Locate the cell with the specified text and output its [X, Y] center coordinate. 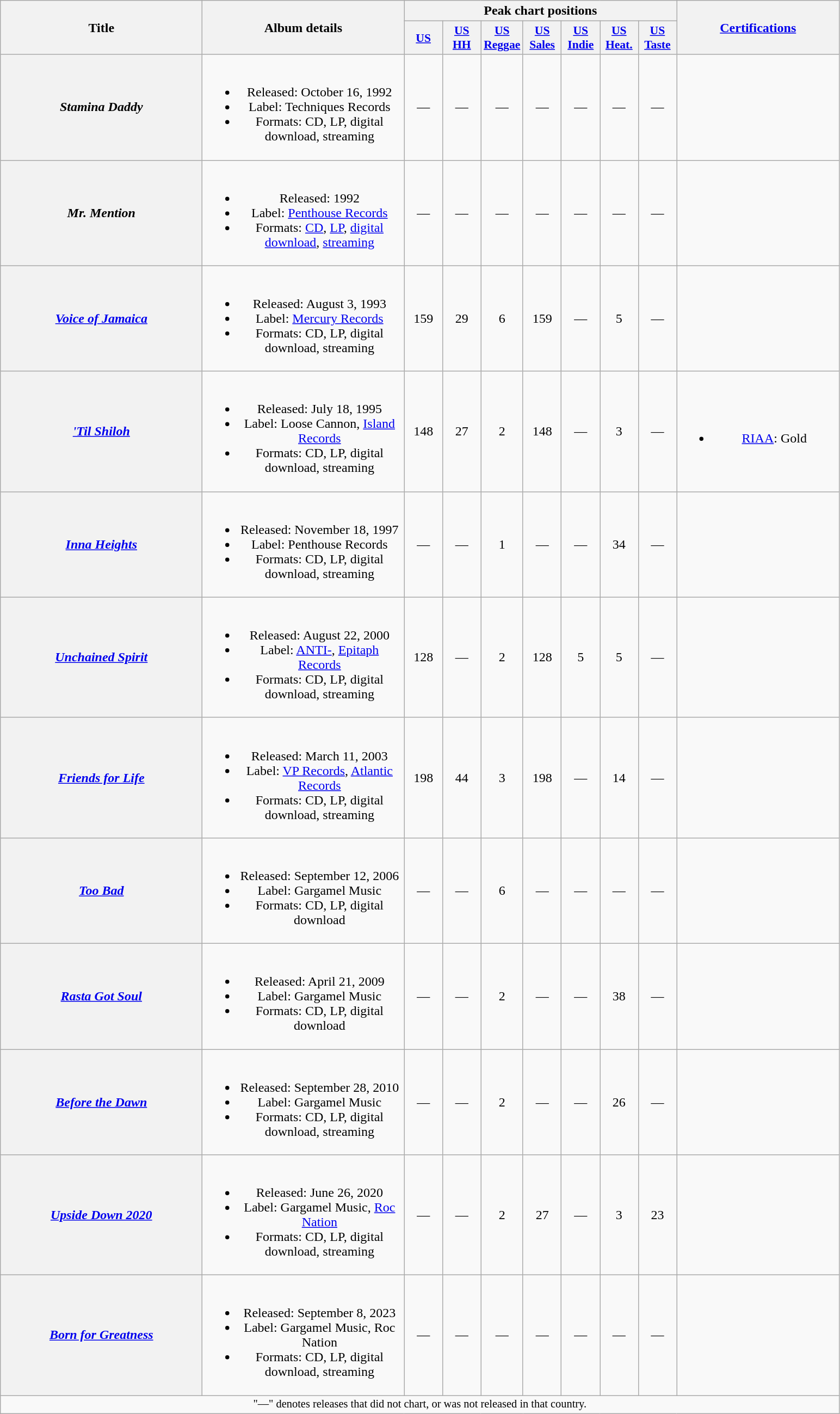
"—" denotes releases that did not chart, or was not released in that country. [420, 1405]
US Heat. [619, 38]
'Til Shiloh [101, 431]
Born for Greatness [101, 1336]
Peak chart positions [541, 11]
1 [502, 544]
Unchained Spirit [101, 657]
Released: September 8, 2023Label: Gargamel Music, Roc NationFormats: CD, LP, digital download, streaming [304, 1336]
Released: July 18, 1995Label: Loose Cannon, Island RecordsFormats: CD, LP, digital download, streaming [304, 431]
US Sales [542, 38]
Too Bad [101, 890]
Released: August 3, 1993Label: Mercury RecordsFormats: CD, LP, digital download, streaming [304, 318]
Released: October 16, 1992Label: Techniques RecordsFormats: CD, LP, digital download, streaming [304, 107]
38 [619, 996]
14 [619, 777]
Friends for Life [101, 777]
Upside Down 2020 [101, 1215]
Album details [304, 27]
Mr. Mention [101, 213]
Released: March 11, 2003Label: VP Records, Atlantic RecordsFormats: CD, LP, digital download, streaming [304, 777]
RIAA: Gold [758, 431]
Rasta Got Soul [101, 996]
Released: August 22, 2000Label: ANTI-, Epitaph RecordsFormats: CD, LP, digital download, streaming [304, 657]
26 [619, 1102]
Released: June 26, 2020Label: Gargamel Music, Roc NationFormats: CD, LP, digital download, streaming [304, 1215]
29 [461, 318]
Released: April 21, 2009Label: Gargamel MusicFormats: CD, LP, digital download [304, 996]
Voice of Jamaica [101, 318]
US Indie [581, 38]
Title [101, 27]
US [423, 38]
Released: 1992Label: Penthouse RecordsFormats: CD, LP, digital download, streaming [304, 213]
US HH [461, 38]
Stamina Daddy [101, 107]
Certifications [758, 27]
Inna Heights [101, 544]
US Reggae [502, 38]
23 [657, 1215]
Released: September 12, 2006Label: Gargamel MusicFormats: CD, LP, digital download [304, 890]
34 [619, 544]
Released: November 18, 1997Label: Penthouse RecordsFormats: CD, LP, digital download, streaming [304, 544]
Before the Dawn [101, 1102]
Released: September 28, 2010Label: Gargamel MusicFormats: CD, LP, digital download, streaming [304, 1102]
US Taste [657, 38]
44 [461, 777]
